Return (x, y) of the center of cell containing provided text 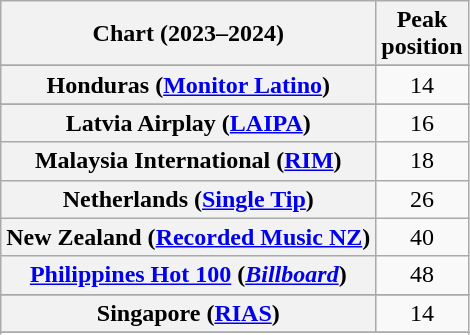
Honduras (Monitor Latino) (188, 85)
26 (422, 199)
Malaysia International (RIM) (188, 161)
18 (422, 161)
Chart (2023–2024) (188, 34)
Netherlands (Single Tip) (188, 199)
16 (422, 123)
Philippines Hot 100 (Billboard) (188, 275)
Latvia Airplay (LAIPA) (188, 123)
Singapore (RIAS) (188, 313)
Peakposition (422, 34)
48 (422, 275)
40 (422, 237)
New Zealand (Recorded Music NZ) (188, 237)
